Locate the cell with the specified text and output its (x, y) center coordinate. 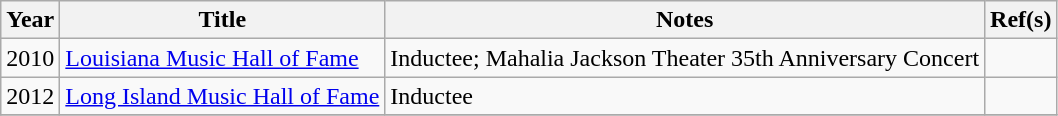
Notes (685, 20)
Title (222, 20)
2012 (30, 96)
Louisiana Music Hall of Fame (222, 58)
Long Island Music Hall of Fame (222, 96)
2010 (30, 58)
Inductee (685, 96)
Inductee; Mahalia Jackson Theater 35th Anniversary Concert (685, 58)
Year (30, 20)
Ref(s) (1021, 20)
